For the text-containing cell, return its midpoint in (x, y) coordinate format. 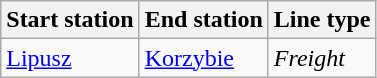
Korzybie (204, 58)
Start station (70, 20)
Freight (322, 58)
Line type (322, 20)
End station (204, 20)
Lipusz (70, 58)
